Detect which cell encompasses the target text, then output its [x, y] center coordinate. 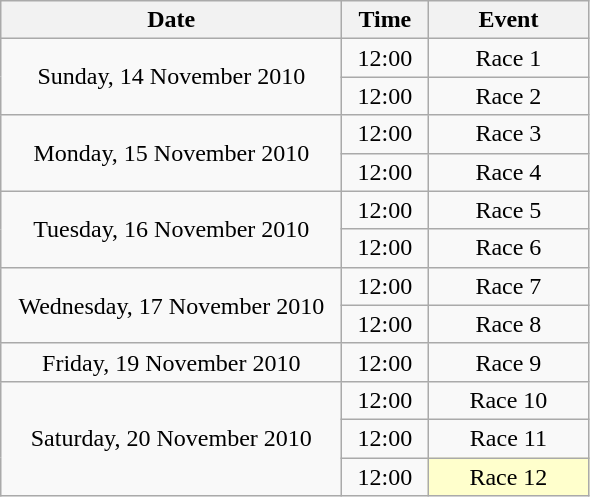
Race 12 [508, 477]
Saturday, 20 November 2010 [172, 438]
Race 11 [508, 438]
Race 9 [508, 362]
Race 10 [508, 400]
Friday, 19 November 2010 [172, 362]
Date [172, 20]
Race 5 [508, 210]
Time [385, 20]
Event [508, 20]
Race 4 [508, 172]
Race 2 [508, 96]
Monday, 15 November 2010 [172, 153]
Race 7 [508, 286]
Sunday, 14 November 2010 [172, 77]
Tuesday, 16 November 2010 [172, 229]
Race 1 [508, 58]
Race 6 [508, 248]
Race 8 [508, 324]
Wednesday, 17 November 2010 [172, 305]
Race 3 [508, 134]
